Find where the given text appears and provide that cell's center as [X, Y] coordinate. 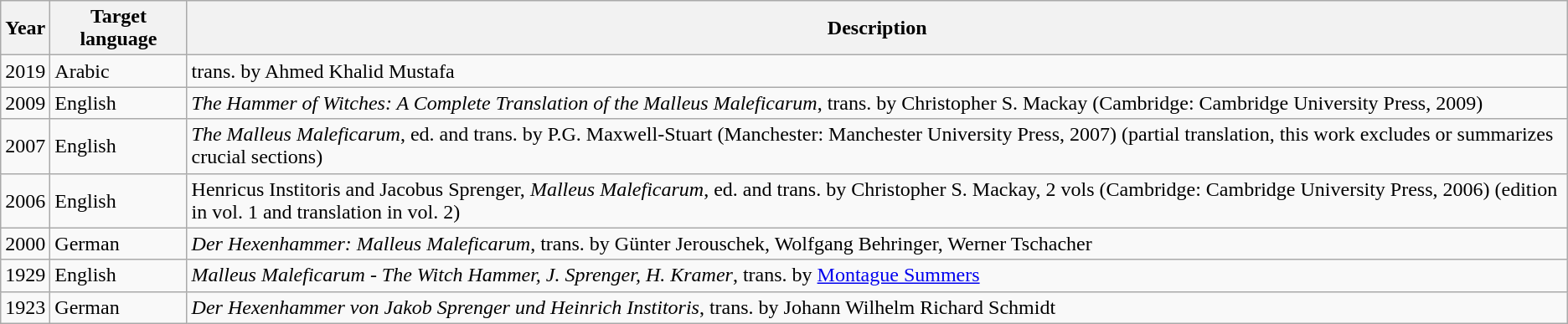
2000 [25, 244]
2009 [25, 103]
2007 [25, 146]
2006 [25, 201]
1923 [25, 307]
Malleus Maleficarum - The Witch Hammer, J. Sprenger, H. Kramer, trans. by Montague Summers [877, 275]
Year [25, 28]
Description [877, 28]
trans. by Ahmed Khalid Mustafa [877, 71]
1929 [25, 275]
2019 [25, 71]
Target language [119, 28]
Arabic [119, 71]
Der Hexenhammer: Malleus Maleficarum, trans. by Günter Jerouschek, Wolfgang Behringer, Werner Tschacher [877, 244]
Der Hexenhammer von Jakob Sprenger und Heinrich Institoris, trans. by Johann Wilhelm Richard Schmidt [877, 307]
